Return the [X, Y] coordinate for the center point of the cell that contains the specified text.  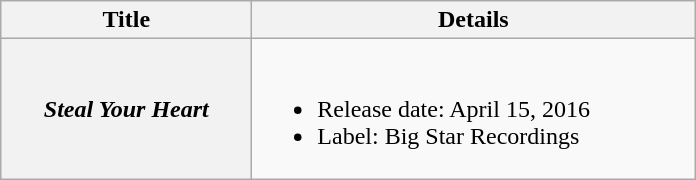
Title [126, 20]
Details [474, 20]
Steal Your Heart [126, 109]
Release date: April 15, 2016Label: Big Star Recordings [474, 109]
